Return [X, Y] of the center of cell containing provided text 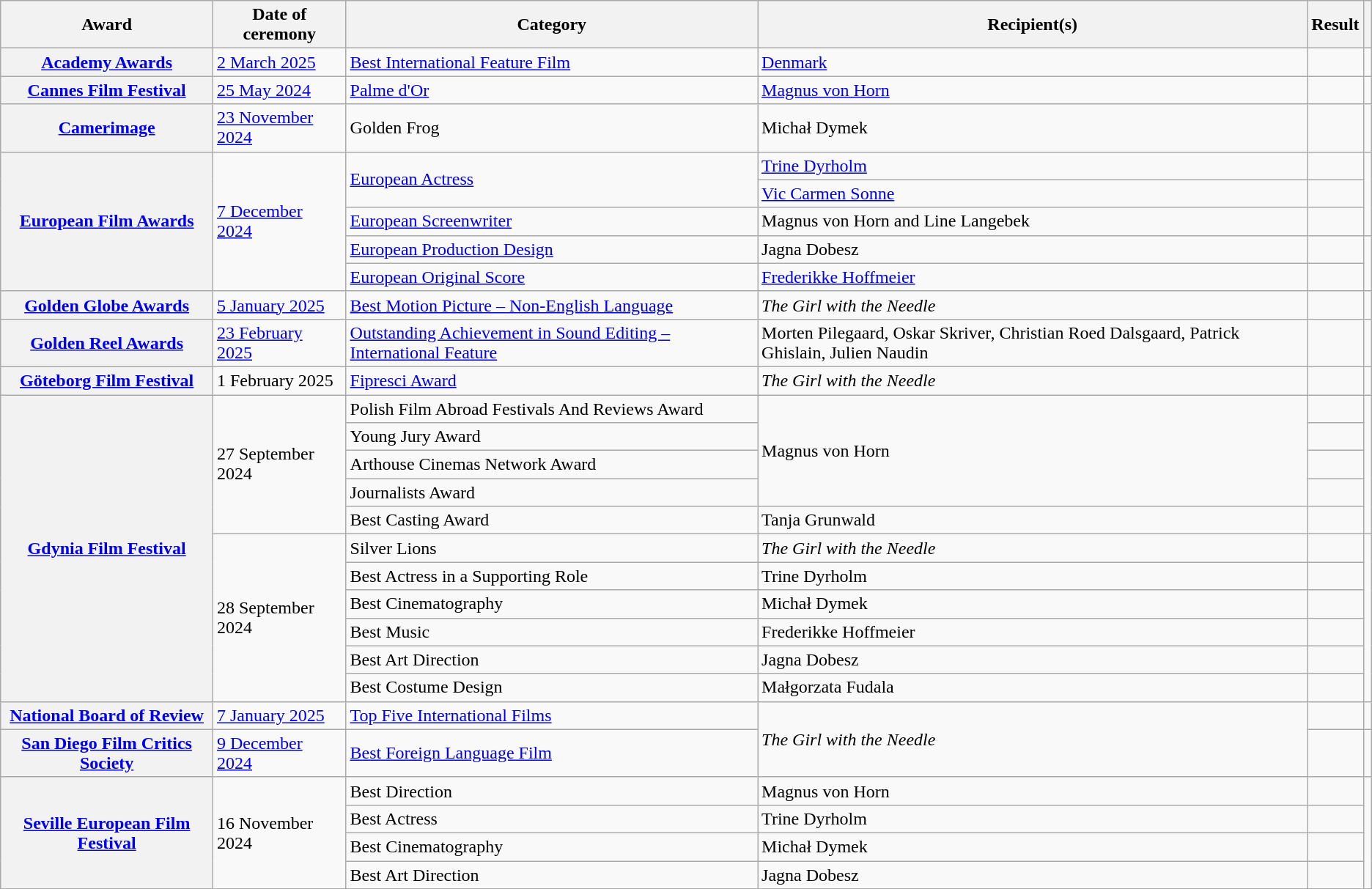
Best Motion Picture – Non-English Language [552, 305]
9 December 2024 [279, 753]
Vic Carmen Sonne [1033, 193]
European Production Design [552, 249]
Award [107, 25]
European Film Awards [107, 221]
Category [552, 25]
Göteborg Film Festival [107, 380]
Polish Film Abroad Festivals And Reviews Award [552, 408]
16 November 2024 [279, 833]
Best Foreign Language Film [552, 753]
San Diego Film Critics Society [107, 753]
Tanja Grunwald [1033, 520]
Best International Feature Film [552, 62]
Palme d'Or [552, 90]
7 January 2025 [279, 715]
Recipient(s) [1033, 25]
Young Jury Award [552, 437]
Result [1335, 25]
Best Direction [552, 791]
Gdynia Film Festival [107, 548]
Małgorzata Fudala [1033, 687]
7 December 2024 [279, 221]
National Board of Review [107, 715]
5 January 2025 [279, 305]
28 September 2024 [279, 618]
Golden Globe Awards [107, 305]
Seville European Film Festival [107, 833]
Golden Reel Awards [107, 343]
Best Actress [552, 819]
Fipresci Award [552, 380]
25 May 2024 [279, 90]
27 September 2024 [279, 464]
European Screenwriter [552, 221]
Best Music [552, 632]
Denmark [1033, 62]
1 February 2025 [279, 380]
23 February 2025 [279, 343]
Cannes Film Festival [107, 90]
23 November 2024 [279, 128]
Best Costume Design [552, 687]
Top Five International Films [552, 715]
Silver Lions [552, 548]
Journalists Award [552, 493]
Date of ceremony [279, 25]
Outstanding Achievement in Sound Editing – International Feature [552, 343]
European Original Score [552, 277]
Magnus von Horn and Line Langebek [1033, 221]
European Actress [552, 180]
Arthouse Cinemas Network Award [552, 465]
2 March 2025 [279, 62]
Golden Frog [552, 128]
Academy Awards [107, 62]
Morten Pilegaard, Oskar Skriver, Christian Roed Dalsgaard, Patrick Ghislain, Julien Naudin [1033, 343]
Best Casting Award [552, 520]
Best Actress in a Supporting Role [552, 576]
Camerimage [107, 128]
